Return the (x, y) coordinate for the center point of the cell that contains the specified text.  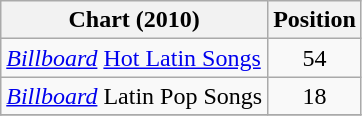
54 (315, 58)
18 (315, 96)
Billboard Hot Latin Songs (134, 58)
Billboard Latin Pop Songs (134, 96)
Position (315, 20)
Chart (2010) (134, 20)
